For the text-containing cell, return its midpoint in (X, Y) coordinate format. 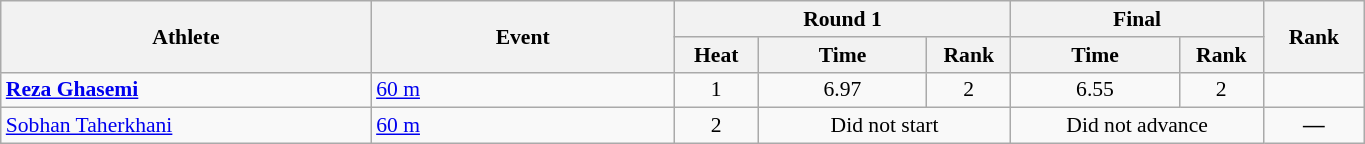
Did not start (884, 126)
Athlete (186, 36)
1 (716, 90)
Sobhan Taherkhani (186, 126)
Round 1 (842, 19)
Final (1138, 19)
Did not advance (1138, 126)
Event (522, 36)
Heat (716, 55)
6.97 (842, 90)
— (1314, 126)
6.55 (1095, 90)
Reza Ghasemi (186, 90)
